Detect which cell encompasses the target text, then output its [X, Y] center coordinate. 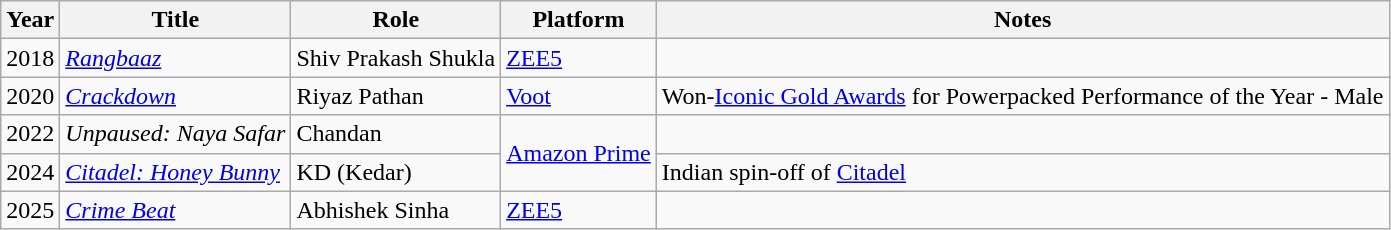
2020 [30, 96]
Abhishek Sinha [396, 210]
Notes [1022, 20]
Platform [579, 20]
Title [176, 20]
Amazon Prime [579, 153]
Citadel: Honey Bunny [176, 172]
2024 [30, 172]
Crackdown [176, 96]
Riyaz Pathan [396, 96]
Won-Iconic Gold Awards for Powerpacked Performance of the Year - Male [1022, 96]
2018 [30, 58]
Unpaused: Naya Safar [176, 134]
KD (Kedar) [396, 172]
Indian spin-off of Citadel [1022, 172]
Rangbaaz [176, 58]
2022 [30, 134]
Year [30, 20]
Chandan [396, 134]
Crime Beat [176, 210]
Voot [579, 96]
Role [396, 20]
Shiv Prakash Shukla [396, 58]
2025 [30, 210]
